Output the (X, Y) coordinate of the center of the cell containing the given text.  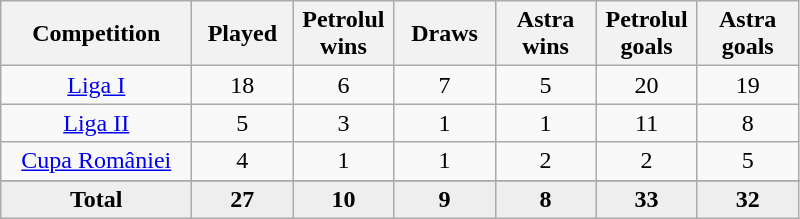
27 (242, 199)
Astra goals (748, 34)
3 (344, 123)
Cupa României (96, 161)
Liga II (96, 123)
33 (646, 199)
Astra wins (546, 34)
Petrolul wins (344, 34)
9 (444, 199)
32 (748, 199)
11 (646, 123)
Liga I (96, 85)
Total (96, 199)
Draws (444, 34)
7 (444, 85)
10 (344, 199)
19 (748, 85)
Petrolul goals (646, 34)
6 (344, 85)
18 (242, 85)
4 (242, 161)
Competition (96, 34)
Played (242, 34)
20 (646, 85)
